Return (x, y) of the center of cell containing provided text 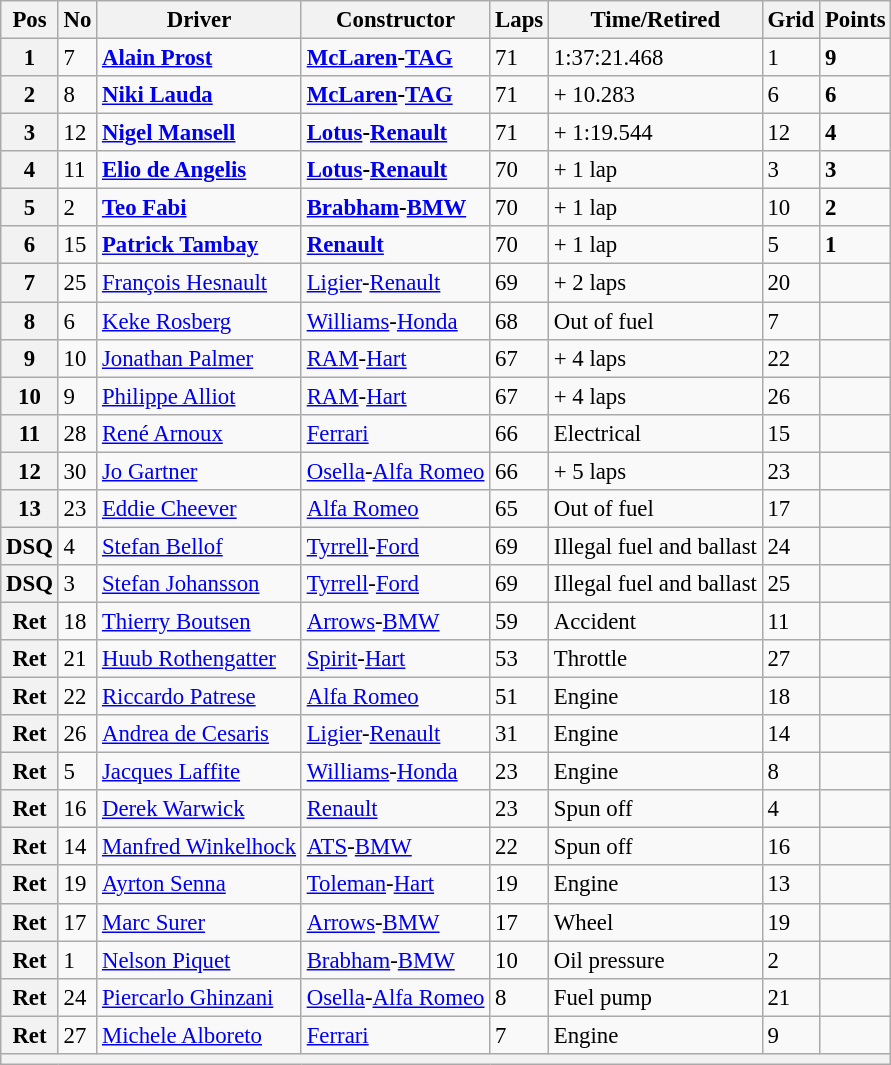
François Hesnault (200, 283)
+ 2 laps (656, 283)
Alain Prost (200, 58)
Oil pressure (656, 960)
Time/Retired (656, 20)
Laps (520, 20)
Michele Alboreto (200, 1035)
65 (520, 509)
Huub Rothengatter (200, 659)
Ayrton Senna (200, 885)
Jonathan Palmer (200, 358)
Riccardo Patrese (200, 697)
30 (77, 471)
Teo Fabi (200, 208)
Electrical (656, 433)
Philippe Alliot (200, 396)
31 (520, 734)
20 (790, 283)
Stefan Johansson (200, 584)
Nigel Mansell (200, 133)
Wheel (656, 922)
28 (77, 433)
Toleman-Hart (395, 885)
Throttle (656, 659)
Marc Surer (200, 922)
Fuel pump (656, 997)
Nelson Piquet (200, 960)
51 (520, 697)
Derek Warwick (200, 809)
Keke Rosberg (200, 321)
Thierry Boutsen (200, 621)
59 (520, 621)
Niki Lauda (200, 95)
Patrick Tambay (200, 245)
Jacques Laffite (200, 772)
+ 10.283 (656, 95)
Constructor (395, 20)
Elio de Angelis (200, 170)
Driver (200, 20)
1:37:21.468 (656, 58)
Eddie Cheever (200, 509)
Piercarlo Ghinzani (200, 997)
Manfred Winkelhock (200, 847)
Stefan Bellof (200, 546)
Grid (790, 20)
Andrea de Cesaris (200, 734)
53 (520, 659)
+ 1:19.544 (656, 133)
Spirit-Hart (395, 659)
+ 5 laps (656, 471)
No (77, 20)
Points (856, 20)
ATS-BMW (395, 847)
René Arnoux (200, 433)
Accident (656, 621)
Pos (30, 20)
68 (520, 321)
Jo Gartner (200, 471)
